Provide the (x, y) coordinate of the cell's center where the given text is located.  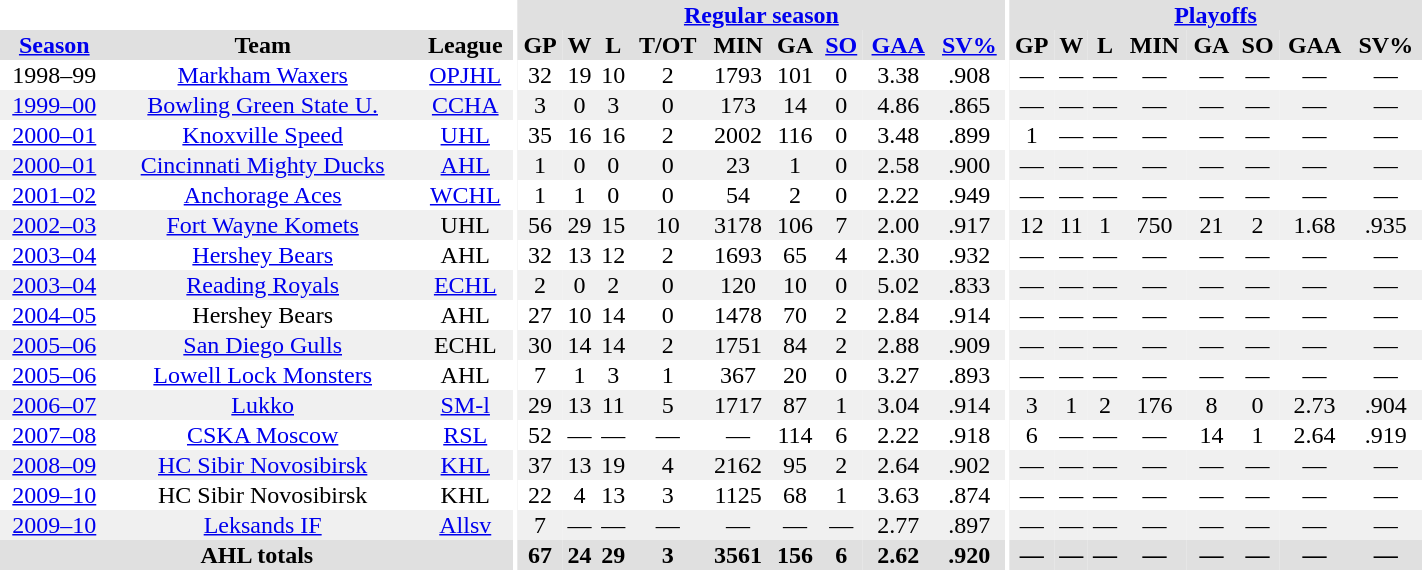
.919 (1386, 435)
173 (738, 105)
.920 (969, 555)
106 (796, 225)
Playoffs (1216, 15)
.908 (969, 75)
.865 (969, 105)
.874 (969, 495)
54 (738, 195)
3.27 (898, 375)
2004–05 (54, 315)
52 (540, 435)
Reading Royals (263, 285)
RSL (466, 435)
4.86 (898, 105)
2.73 (1314, 405)
3561 (738, 555)
101 (796, 75)
1793 (738, 75)
1478 (738, 315)
1717 (738, 405)
1.68 (1314, 225)
San Diego Gulls (263, 345)
23 (738, 165)
116 (796, 135)
.897 (969, 525)
2002 (738, 135)
Fort Wayne Komets (263, 225)
.902 (969, 465)
1751 (738, 345)
5 (668, 405)
.900 (969, 165)
Season (54, 45)
.833 (969, 285)
.893 (969, 375)
WCHL (466, 195)
20 (796, 375)
21 (1212, 225)
114 (796, 435)
CCHA (466, 105)
2008–09 (54, 465)
.932 (969, 255)
750 (1154, 225)
2162 (738, 465)
Knoxville Speed (263, 135)
2007–08 (54, 435)
CSKA Moscow (263, 435)
Bowling Green State U. (263, 105)
95 (796, 465)
87 (796, 405)
24 (580, 555)
3.04 (898, 405)
70 (796, 315)
5.02 (898, 285)
Leksands IF (263, 525)
1693 (738, 255)
3.48 (898, 135)
1125 (738, 495)
1998–99 (54, 75)
367 (738, 375)
2.00 (898, 225)
.909 (969, 345)
SM-l (466, 405)
Lowell Lock Monsters (263, 375)
67 (540, 555)
1999–00 (54, 105)
.949 (969, 195)
Team (263, 45)
8 (1212, 405)
T/OT (668, 45)
.899 (969, 135)
27 (540, 315)
2.58 (898, 165)
2.88 (898, 345)
30 (540, 345)
Anchorage Aces (263, 195)
Markham Waxers (263, 75)
2002–03 (54, 225)
.918 (969, 435)
League (466, 45)
176 (1154, 405)
65 (796, 255)
2.77 (898, 525)
3.38 (898, 75)
84 (796, 345)
AHL totals (257, 555)
156 (796, 555)
.935 (1386, 225)
2.30 (898, 255)
2.84 (898, 315)
.904 (1386, 405)
68 (796, 495)
35 (540, 135)
2001–02 (54, 195)
56 (540, 225)
.917 (969, 225)
120 (738, 285)
3.63 (898, 495)
15 (613, 225)
3178 (738, 225)
22 (540, 495)
Cincinnati Mighty Ducks (263, 165)
2006–07 (54, 405)
Regular season (761, 15)
2.62 (898, 555)
Lukko (263, 405)
OPJHL (466, 75)
Allsv (466, 525)
37 (540, 465)
